Output the [X, Y] coordinate of the center of the cell containing the given text.  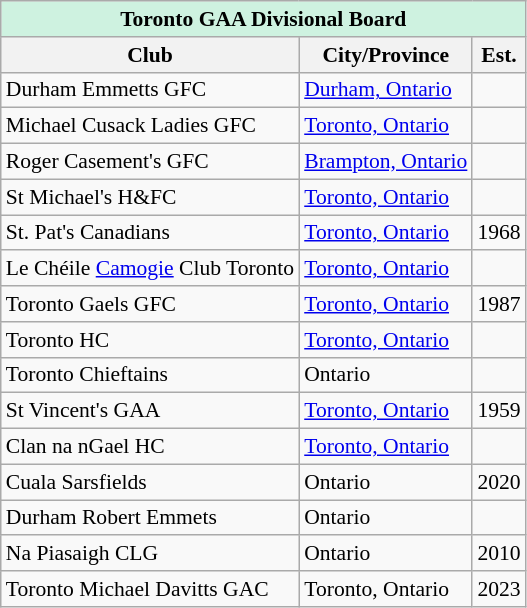
St Michael's H&FC [150, 197]
Durham Robert Emmets [150, 518]
1959 [498, 411]
City/Province [386, 55]
2020 [498, 482]
Est. [498, 55]
2023 [498, 589]
Durham, Ontario [386, 90]
1987 [498, 304]
St Vincent's GAA [150, 411]
Toronto Michael Davitts GAC [150, 589]
1968 [498, 233]
Toronto HC [150, 340]
Cuala Sarsfields [150, 482]
Toronto Chieftains [150, 375]
Durham Emmetts GFC [150, 90]
Brampton, Ontario [386, 162]
Clan na nGael HC [150, 447]
Na Piasaigh CLG [150, 554]
St. Pat's Canadians [150, 233]
Le Chéile Camogie Club Toronto [150, 269]
Toronto Gaels GFC [150, 304]
Club [150, 55]
Toronto GAA Divisional Board [264, 19]
2010 [498, 554]
Roger Casement's GFC [150, 162]
Michael Cusack Ladies GFC [150, 126]
